Extract the [X, Y] coordinate from the center of the cell holding the provided text.  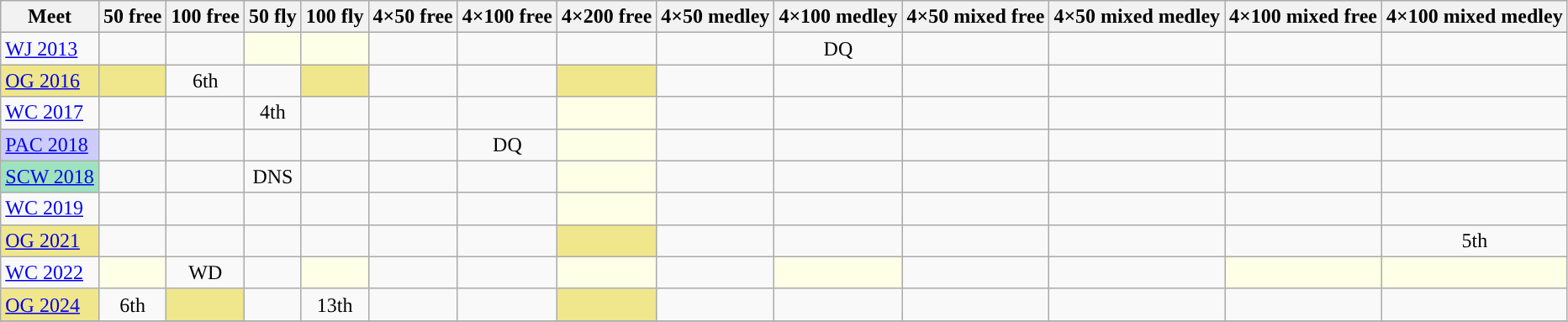
SCW 2018 [50, 177]
WD [205, 272]
50 free [133, 17]
4×50 medley [715, 17]
50 fly [273, 17]
WC 2022 [50, 272]
4×50 free [413, 17]
PAC 2018 [50, 145]
4×100 free [507, 17]
100 fly [335, 17]
4th [273, 113]
4×200 free [607, 17]
100 free [205, 17]
OG 2016 [50, 81]
4×50 mixed medley [1137, 17]
5th [1475, 240]
DNS [273, 177]
OG 2024 [50, 304]
WC 2019 [50, 209]
OG 2021 [50, 240]
4×100 mixed free [1303, 17]
4×50 mixed free [975, 17]
13th [335, 304]
Meet [50, 17]
WC 2017 [50, 113]
WJ 2013 [50, 49]
4×100 mixed medley [1475, 17]
4×100 medley [838, 17]
